Capture the cell that displays the provided text and extract its (x, y) central coordinate. 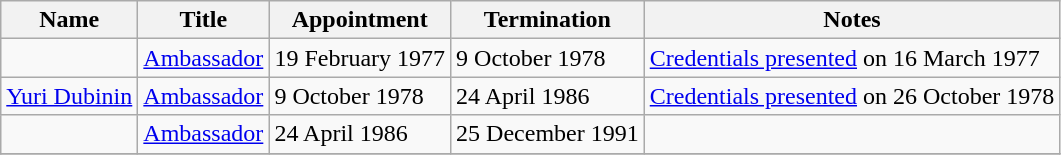
Termination (548, 20)
25 December 1991 (548, 134)
Credentials presented on 26 October 1978 (852, 96)
19 February 1977 (360, 58)
Credentials presented on 16 March 1977 (852, 58)
Title (204, 20)
Appointment (360, 20)
Name (70, 20)
Yuri Dubinin (70, 96)
Notes (852, 20)
